Detect which cell encompasses the target text, then output its (x, y) center coordinate. 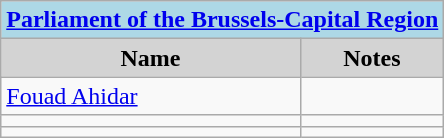
Notes (372, 58)
Fouad Ahidar (150, 96)
Parliament of the Brussels-Capital Region (222, 20)
Name (150, 58)
